Capture the cell that displays the provided text and extract its [X, Y] central coordinate. 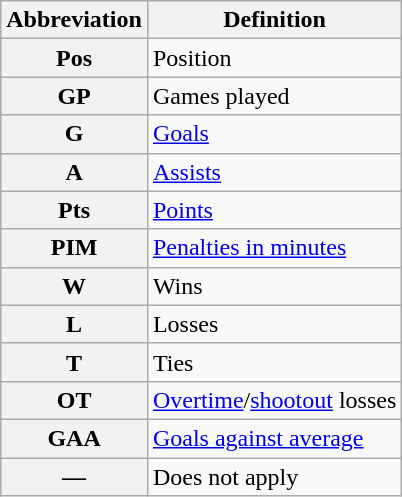
Games played [274, 96]
Losses [274, 324]
— [74, 477]
Definition [274, 20]
Abbreviation [74, 20]
W [74, 286]
Goals against average [274, 438]
PIM [74, 248]
A [74, 172]
Points [274, 210]
G [74, 134]
Goals [274, 134]
Pos [74, 58]
Pts [74, 210]
Does not apply [274, 477]
Assists [274, 172]
GP [74, 96]
Position [274, 58]
T [74, 362]
Penalties in minutes [274, 248]
Wins [274, 286]
L [74, 324]
Overtime/shootout losses [274, 400]
GAA [74, 438]
OT [74, 400]
Ties [274, 362]
